Determine the (X, Y) coordinate at the center of the cell enclosing the given text.  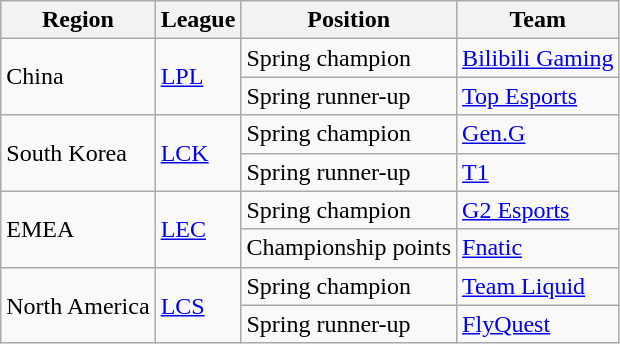
LCS (198, 305)
LPL (198, 77)
Fnatic (538, 248)
LEC (198, 229)
Position (349, 20)
Bilibili Gaming (538, 58)
North America (78, 305)
Top Esports (538, 96)
T1 (538, 172)
South Korea (78, 153)
EMEA (78, 229)
FlyQuest (538, 324)
Championship points (349, 248)
China (78, 77)
Team (538, 20)
League (198, 20)
Team Liquid (538, 286)
LCK (198, 153)
Region (78, 20)
G2 Esports (538, 210)
Gen.G (538, 134)
